For the text-containing cell, return its midpoint in (X, Y) coordinate format. 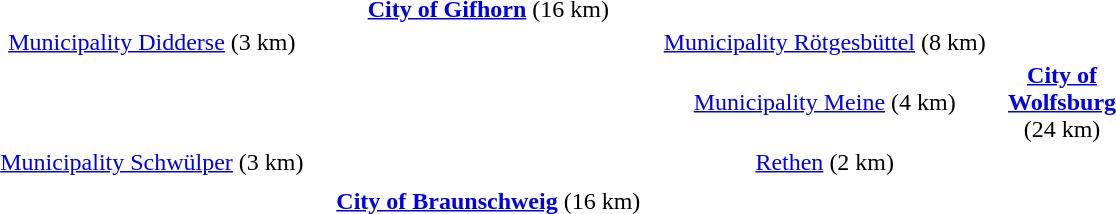
Municipality Rötgesbüttel (8 km) (825, 42)
Municipality Meine (4 km) (825, 102)
Rethen (2 km) (825, 162)
